Search for the cell housing the specified text and yield its [x, y] center coordinate. 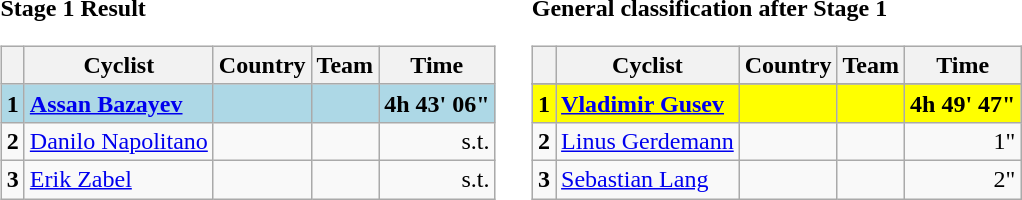
Erik Zabel [118, 179]
Vladimir Gusev [648, 103]
4h 49' 47" [963, 103]
1" [963, 141]
4h 43' 06" [437, 103]
Linus Gerdemann [648, 141]
Danilo Napolitano [118, 141]
Sebastian Lang [648, 179]
2" [963, 179]
Assan Bazayev [118, 103]
